Extract the (x, y) coordinate from the center of the cell holding the provided text.  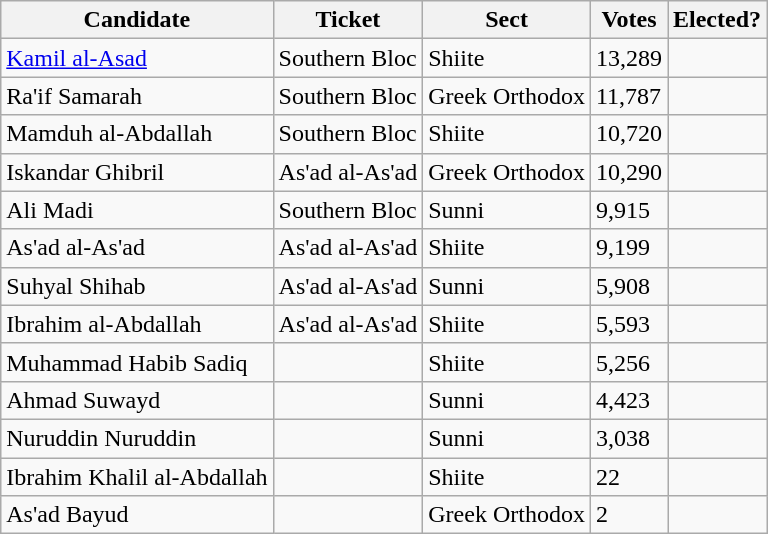
Kamil al-Asad (137, 58)
Nuruddin Nuruddin (137, 438)
5,908 (628, 286)
22 (628, 477)
As'ad Bayud (137, 515)
10,720 (628, 134)
5,256 (628, 362)
11,787 (628, 96)
Ibrahim al-Abdallah (137, 324)
Suhyal Shihab (137, 286)
Ahmad Suwayd (137, 400)
Sect (507, 20)
4,423 (628, 400)
13,289 (628, 58)
Elected? (718, 20)
5,593 (628, 324)
9,915 (628, 210)
2 (628, 515)
Ali Madi (137, 210)
Votes (628, 20)
Mamduh al-Abdallah (137, 134)
Candidate (137, 20)
Ticket (348, 20)
Ibrahim Khalil al-Abdallah (137, 477)
Ra'if Samarah (137, 96)
10,290 (628, 172)
9,199 (628, 248)
Muhammad Habib Sadiq (137, 362)
Iskandar Ghibril (137, 172)
3,038 (628, 438)
